Capture the cell that displays the provided text and extract its (X, Y) central coordinate. 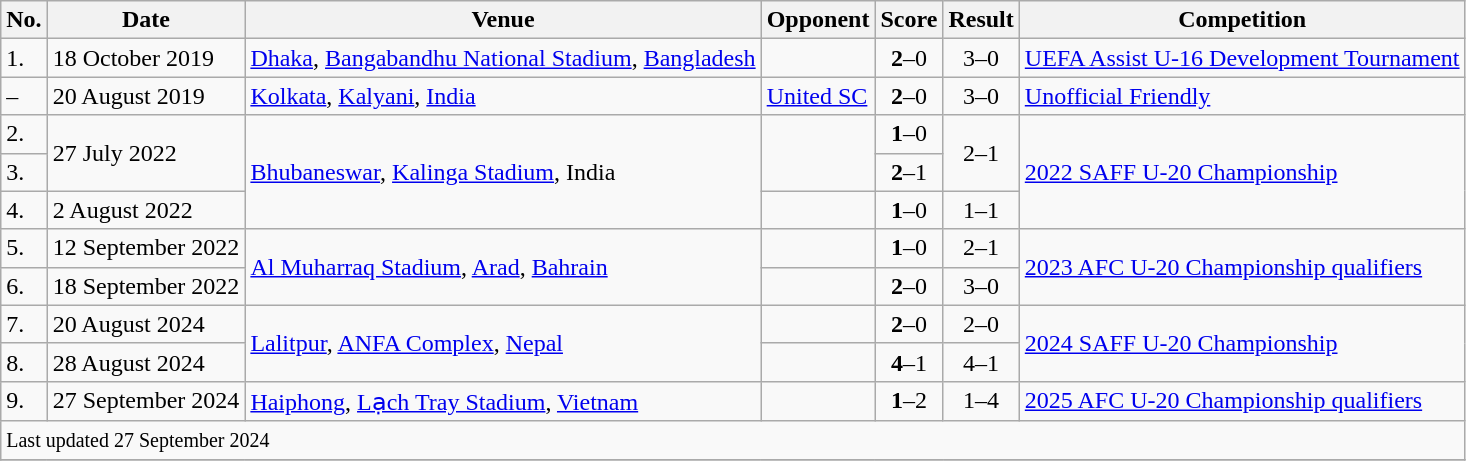
Opponent (818, 20)
Dhaka, Bangabandhu National Stadium, Bangladesh (503, 58)
1–4 (981, 401)
6. (24, 286)
5. (24, 248)
2 August 2022 (146, 210)
Lalitpur, ANFA Complex, Nepal (503, 343)
United SC (818, 96)
2024 SAFF U-20 Championship (1242, 343)
Venue (503, 20)
Competition (1242, 20)
Unofficial Friendly (1242, 96)
UEFA Assist U-16 Development Tournament (1242, 58)
No. (24, 20)
2022 SAFF U-20 Championship (1242, 172)
Date (146, 20)
– (24, 96)
18 September 2022 (146, 286)
1–2 (909, 401)
Al Muharraq Stadium, Arad, Bahrain (503, 267)
1–1 (981, 210)
20 August 2019 (146, 96)
18 October 2019 (146, 58)
Score (909, 20)
9. (24, 401)
Kolkata, Kalyani, India (503, 96)
1. (24, 58)
27 July 2022 (146, 153)
Bhubaneswar, Kalinga Stadium, India (503, 172)
Last updated 27 September 2024 (733, 440)
20 August 2024 (146, 324)
2. (24, 134)
12 September 2022 (146, 248)
8. (24, 362)
4. (24, 210)
2025 AFC U-20 Championship qualifiers (1242, 401)
27 September 2024 (146, 401)
3. (24, 172)
Result (981, 20)
2023 AFC U-20 Championship qualifiers (1242, 267)
7. (24, 324)
28 August 2024 (146, 362)
Haiphong, Lạch Tray Stadium, Vietnam (503, 401)
